Capture the cell that displays the provided text and extract its [x, y] central coordinate. 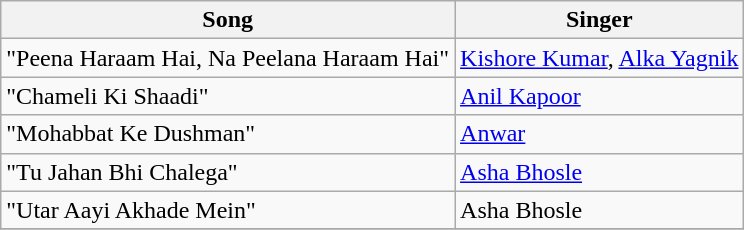
"Mohabbat Ke Dushman" [228, 134]
Kishore Kumar, Alka Yagnik [600, 58]
"Tu Jahan Bhi Chalega" [228, 172]
"Utar Aayi Akhade Mein" [228, 210]
"Peena Haraam Hai, Na Peelana Haraam Hai" [228, 58]
Singer [600, 20]
Anwar [600, 134]
Song [228, 20]
Anil Kapoor [600, 96]
"Chameli Ki Shaadi" [228, 96]
